Scan for the cell matching the given text and deliver its [x, y] coordinate at center. 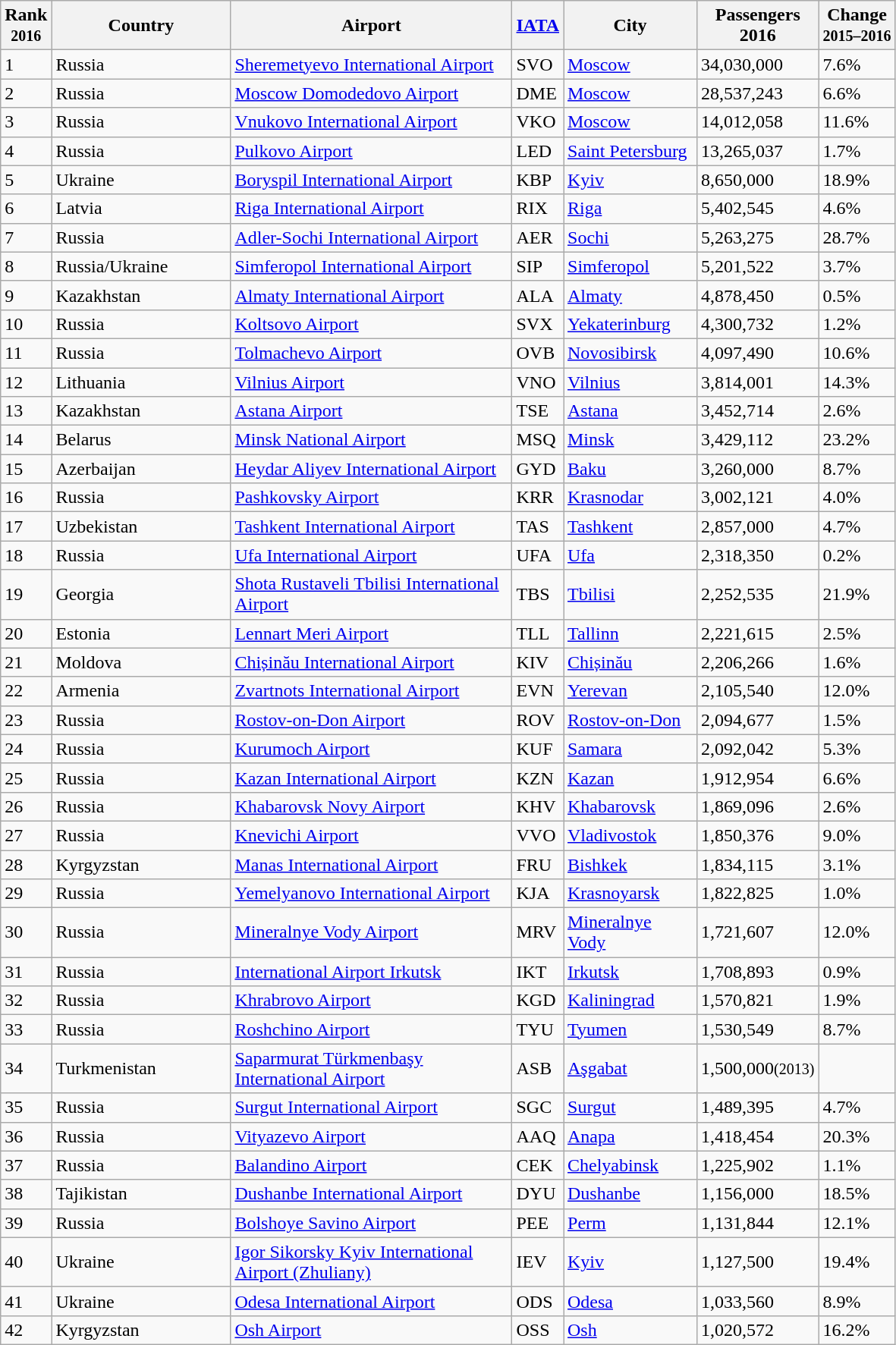
28 [26, 864]
Yemelyanovo International Airport [372, 894]
Kazan International Airport [372, 778]
8.9% [857, 1301]
19.4% [857, 1262]
Vladivostok [630, 835]
20 [26, 633]
0.2% [857, 555]
Simferopol [630, 266]
SVX [538, 324]
Georgia [141, 595]
2,105,540 [758, 691]
34,030,000 [758, 64]
IATA [538, 26]
Samara [630, 749]
Manas International Airport [372, 864]
3.1% [857, 864]
City [630, 26]
6 [26, 209]
Almaty International Airport [372, 295]
1,570,821 [758, 1001]
18.5% [857, 1194]
KJA [538, 894]
1.1% [857, 1165]
Minsk [630, 440]
3 [26, 122]
40 [26, 1262]
5,263,275 [758, 237]
9 [26, 295]
GYD [538, 469]
2.5% [857, 633]
16 [26, 498]
0.9% [857, 972]
LED [538, 151]
17 [26, 526]
Surgut International Airport [372, 1108]
5,402,545 [758, 209]
4,300,732 [758, 324]
Change2015–2016 [857, 26]
Airport [372, 26]
ODS [538, 1301]
Simferopol International Airport [372, 266]
Riga [630, 209]
23.2% [857, 440]
1,822,825 [758, 894]
AAQ [538, 1136]
Vilnius [630, 382]
35 [26, 1108]
UFA [538, 555]
Tashkent International Airport [372, 526]
Krasnodar [630, 498]
Passengers2016 [758, 26]
16.2% [857, 1330]
Country [141, 26]
3,260,000 [758, 469]
Tallinn [630, 633]
Zvartnots International Airport [372, 691]
32 [26, 1001]
Odesa International Airport [372, 1301]
1,020,572 [758, 1330]
Minsk National Airport [372, 440]
7 [26, 237]
27 [26, 835]
IEV [538, 1262]
KIV [538, 662]
Tyumen [630, 1029]
5,201,522 [758, 266]
Rank2016 [26, 26]
12.1% [857, 1223]
23 [26, 720]
18.9% [857, 180]
14,012,058 [758, 122]
1,127,500 [758, 1262]
2,857,000 [758, 526]
24 [26, 749]
1,489,395 [758, 1108]
9.0% [857, 835]
4,097,490 [758, 353]
41 [26, 1301]
Moldova [141, 662]
OSS [538, 1330]
2,221,615 [758, 633]
30 [26, 933]
4 [26, 151]
19 [26, 595]
2,092,042 [758, 749]
Roshchino Airport [372, 1029]
1,225,902 [758, 1165]
Kurumoch Airport [372, 749]
Bishkek [630, 864]
Sheremetyevo International Airport [372, 64]
Irkutsk [630, 972]
31 [26, 972]
Vityazevo Airport [372, 1136]
Pulkovo Airport [372, 151]
1,530,549 [758, 1029]
39 [26, 1223]
1.6% [857, 662]
2,094,677 [758, 720]
Khabarovsk Novy Airport [372, 806]
38 [26, 1194]
4,878,450 [758, 295]
Shota Rustaveli Tbilisi International Airport [372, 595]
Khabarovsk [630, 806]
DYU [538, 1194]
Chișinău [630, 662]
ASB [538, 1068]
Osh [630, 1330]
TAS [538, 526]
VVO [538, 835]
DME [538, 93]
Yekaterinburg [630, 324]
13,265,037 [758, 151]
14.3% [857, 382]
0.5% [857, 295]
5 [26, 180]
ROV [538, 720]
Heydar Aliyev International Airport [372, 469]
1.9% [857, 1001]
Khrabrovo Airport [372, 1001]
Osh Airport [372, 1330]
Russia/Ukraine [141, 266]
5.3% [857, 749]
1,131,844 [758, 1223]
1,156,000 [758, 1194]
3.7% [857, 266]
Moscow Domodedovo Airport [372, 93]
18 [26, 555]
Uzbekistan [141, 526]
1,850,376 [758, 835]
Mineralnye Vody Airport [372, 933]
KUF [538, 749]
Ufa [630, 555]
Balandino Airport [372, 1165]
EVN [538, 691]
7.6% [857, 64]
Latvia [141, 209]
Krasnoyarsk [630, 894]
Odesa [630, 1301]
Lennart Meri Airport [372, 633]
Chelyabinsk [630, 1165]
2,252,535 [758, 595]
KHV [538, 806]
Estonia [141, 633]
Lithuania [141, 382]
Rostov-on-Don [630, 720]
Ufa International Airport [372, 555]
Belarus [141, 440]
1,418,454 [758, 1136]
TBS [538, 595]
Igor Sikorsky Kyiv International Airport (Zhuliany) [372, 1262]
29 [26, 894]
25 [26, 778]
Vilnius Airport [372, 382]
3,452,714 [758, 411]
Turkmenistan [141, 1068]
4.6% [857, 209]
OVB [538, 353]
Kazan [630, 778]
Baku [630, 469]
IKT [538, 972]
Yerevan [630, 691]
KRR [538, 498]
Pashkovsky Airport [372, 498]
Astana Airport [372, 411]
Astana [630, 411]
15 [26, 469]
AER [538, 237]
Bolshoye Savino Airport [372, 1223]
11 [26, 353]
Boryspil International Airport [372, 180]
FRU [538, 864]
Rostov-on-Don Airport [372, 720]
3,002,121 [758, 498]
Mineralnye Vody [630, 933]
1.2% [857, 324]
1,033,560 [758, 1301]
Dushanbe [630, 1194]
Riga International Airport [372, 209]
1.5% [857, 720]
Aşgabat [630, 1068]
International Airport Irkutsk [372, 972]
Novosibirsk [630, 353]
11.6% [857, 122]
10 [26, 324]
Dushanbe International Airport [372, 1194]
26 [26, 806]
4.0% [857, 498]
Tajikistan [141, 1194]
Koltsovo Airport [372, 324]
1,869,096 [758, 806]
PEE [538, 1223]
Saint Petersburg [630, 151]
SIP [538, 266]
33 [26, 1029]
20.3% [857, 1136]
8 [26, 266]
Azerbaijan [141, 469]
1,500,000(2013) [758, 1068]
VKO [538, 122]
VNO [538, 382]
1,834,115 [758, 864]
KZN [538, 778]
Kaliningrad [630, 1001]
Saparmurat Türkmenbaşy International Airport [372, 1068]
1.7% [857, 151]
Almaty [630, 295]
Perm [630, 1223]
Anapa [630, 1136]
3,814,001 [758, 382]
ALA [538, 295]
28.7% [857, 237]
MRV [538, 933]
1,721,607 [758, 933]
TSE [538, 411]
CEK [538, 1165]
22 [26, 691]
2 [26, 93]
Knevichi Airport [372, 835]
MSQ [538, 440]
3,429,112 [758, 440]
Tbilisi [630, 595]
42 [26, 1330]
1 [26, 64]
KGD [538, 1001]
1.0% [857, 894]
21.9% [857, 595]
36 [26, 1136]
KBP [538, 180]
1,912,954 [758, 778]
Armenia [141, 691]
34 [26, 1068]
TLL [538, 633]
TYU [538, 1029]
37 [26, 1165]
1,708,893 [758, 972]
21 [26, 662]
13 [26, 411]
2,206,266 [758, 662]
Adler-Sochi International Airport [372, 237]
Tolmachevo Airport [372, 353]
28,537,243 [758, 93]
Surgut [630, 1108]
Vnukovo International Airport [372, 122]
SGC [538, 1108]
12 [26, 382]
RIX [538, 209]
SVO [538, 64]
8,650,000 [758, 180]
10.6% [857, 353]
Chișinău International Airport [372, 662]
2,318,350 [758, 555]
Tashkent [630, 526]
14 [26, 440]
Sochi [630, 237]
